From the cell containing the given text, extract its center point as [X, Y] coordinate. 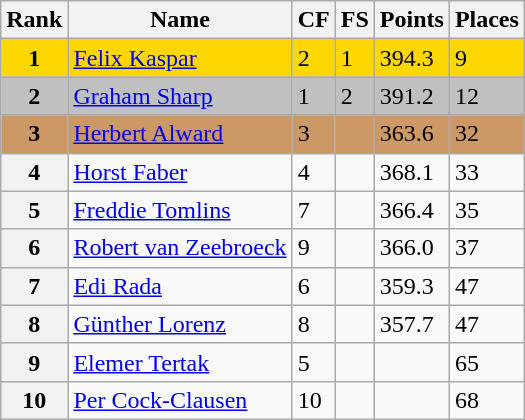
Per Cock-Clausen [180, 400]
Freddie Tomlins [180, 210]
CF [314, 20]
366.0 [412, 248]
Horst Faber [180, 172]
Günther Lorenz [180, 324]
391.2 [412, 96]
65 [486, 362]
366.4 [412, 210]
Robert van Zeebroeck [180, 248]
359.3 [412, 286]
32 [486, 134]
35 [486, 210]
394.3 [412, 58]
Name [180, 20]
Points [412, 20]
68 [486, 400]
363.6 [412, 134]
12 [486, 96]
Graham Sharp [180, 96]
Herbert Alward [180, 134]
Rank [34, 20]
Places [486, 20]
FS [354, 20]
357.7 [412, 324]
37 [486, 248]
Edi Rada [180, 286]
Felix Kaspar [180, 58]
Elemer Tertak [180, 362]
368.1 [412, 172]
33 [486, 172]
